Capture the cell that displays the provided text and extract its [x, y] central coordinate. 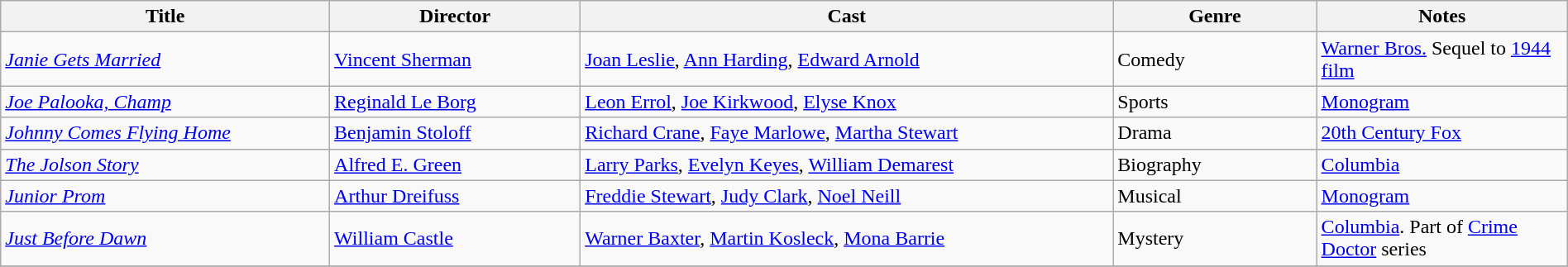
Genre [1215, 17]
Biography [1215, 164]
Musical [1215, 196]
Notes [1442, 17]
Alfred E. Green [455, 164]
Warner Baxter, Martin Kosleck, Mona Barrie [847, 238]
Reginald Le Borg [455, 102]
Richard Crane, Faye Marlowe, Martha Stewart [847, 133]
Just Before Dawn [165, 238]
Benjamin Stoloff [455, 133]
Joe Palooka, Champ [165, 102]
Director [455, 17]
Joan Leslie, Ann Harding, Edward Arnold [847, 60]
William Castle [455, 238]
Freddie Stewart, Judy Clark, Noel Neill [847, 196]
Columbia [1442, 164]
Columbia. Part of Crime Doctor series [1442, 238]
Sports [1215, 102]
Drama [1215, 133]
The Jolson Story [165, 164]
Larry Parks, Evelyn Keyes, William Demarest [847, 164]
Leon Errol, Joe Kirkwood, Elyse Knox [847, 102]
Cast [847, 17]
Mystery [1215, 238]
Johnny Comes Flying Home [165, 133]
Title [165, 17]
Vincent Sherman [455, 60]
Warner Bros. Sequel to 1944 film [1442, 60]
Junior Prom [165, 196]
Janie Gets Married [165, 60]
Comedy [1215, 60]
20th Century Fox [1442, 133]
Arthur Dreifuss [455, 196]
